Provide the [x, y] coordinate of the cell's center where the given text is located.  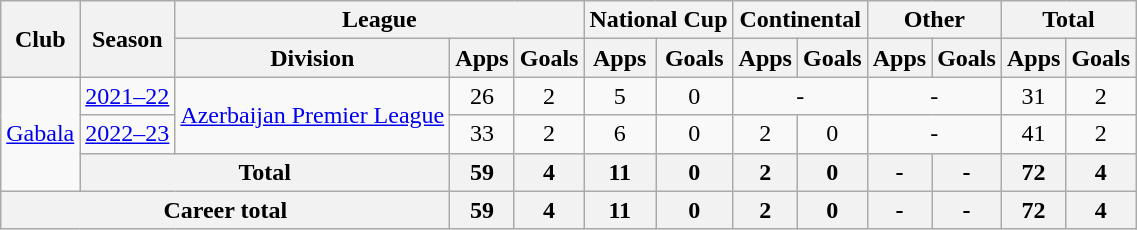
Continental [800, 20]
26 [482, 96]
5 [620, 96]
Gabala [40, 134]
6 [620, 134]
Season [128, 39]
League [380, 20]
33 [482, 134]
National Cup [658, 20]
Division [312, 58]
31 [1033, 96]
Career total [226, 210]
Club [40, 39]
Azerbaijan Premier League [312, 115]
2021–22 [128, 96]
2022–23 [128, 134]
41 [1033, 134]
Other [934, 20]
